For the text-containing cell, return its midpoint in [X, Y] coordinate format. 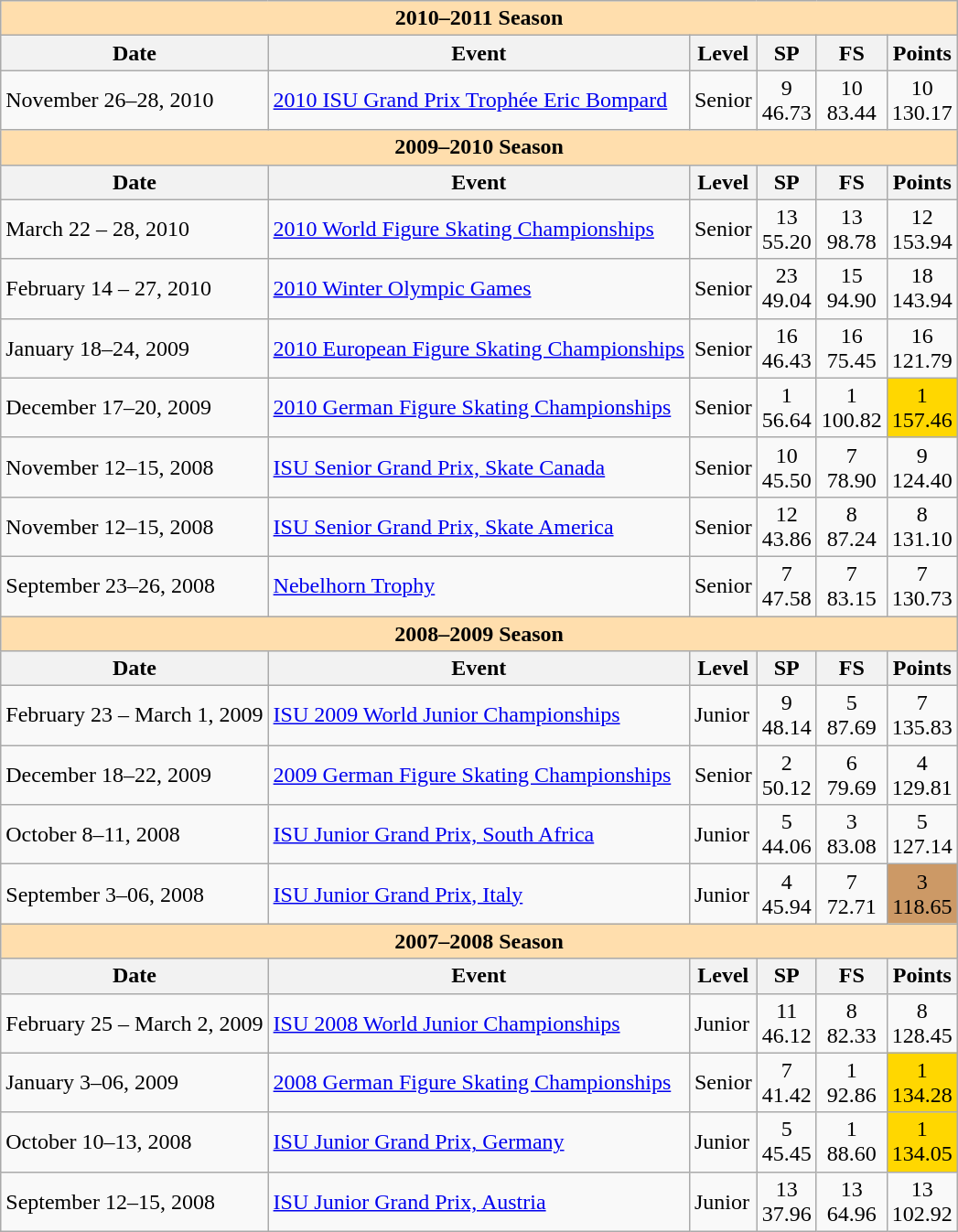
1 100.82 [851, 408]
2009–2010 Season [479, 147]
October 8–11, 2008 [135, 834]
23 49.04 [787, 289]
ISU Junior Grand Prix, Italy [479, 895]
January 18–24, 2009 [135, 348]
2010–2011 Season [479, 18]
3 118.65 [922, 895]
2010 ISU Grand Prix Trophée Eric Bompard [479, 101]
18 143.94 [922, 289]
February 23 – March 1, 2009 [135, 715]
9 46.73 [787, 101]
ISU Senior Grand Prix, Skate Canada [479, 466]
November 26–28, 2010 [135, 101]
9 124.40 [922, 466]
ISU Junior Grand Prix, South Africa [479, 834]
1 88.60 [851, 1141]
ISU 2009 World Junior Championships [479, 715]
11 46.12 [787, 1023]
5 45.45 [787, 1141]
10 45.50 [787, 466]
2010 German Figure Skating Championships [479, 408]
2008 German Figure Skating Championships [479, 1083]
2009 German Figure Skating Championships [479, 776]
13 37.96 [787, 1202]
10 83.44 [851, 101]
13 55.20 [787, 229]
13 102.92 [922, 1202]
February 25 – March 2, 2009 [135, 1023]
ISU Junior Grand Prix, Austria [479, 1202]
2007–2008 Season [479, 941]
8 87.24 [851, 527]
7 41.42 [787, 1083]
5 87.69 [851, 715]
1 157.46 [922, 408]
2010 World Figure Skating Championships [479, 229]
1 134.28 [922, 1083]
15 94.90 [851, 289]
5 127.14 [922, 834]
1 92.86 [851, 1083]
4 45.94 [787, 895]
March 22 – 28, 2010 [135, 229]
February 14 – 27, 2010 [135, 289]
8 131.10 [922, 527]
4 129.81 [922, 776]
12 153.94 [922, 229]
ISU 2008 World Junior Championships [479, 1023]
Nebelhorn Trophy [479, 585]
December 17–20, 2009 [135, 408]
September 23–26, 2008 [135, 585]
7 78.90 [851, 466]
7 72.71 [851, 895]
3 83.08 [851, 834]
7 47.58 [787, 585]
9 48.14 [787, 715]
5 44.06 [787, 834]
12 43.86 [787, 527]
September 12–15, 2008 [135, 1202]
January 3–06, 2009 [135, 1083]
16 75.45 [851, 348]
2010 European Figure Skating Championships [479, 348]
16 46.43 [787, 348]
13 64.96 [851, 1202]
ISU Junior Grand Prix, Germany [479, 1141]
7 135.83 [922, 715]
December 18–22, 2009 [135, 776]
September 3–06, 2008 [135, 895]
October 10–13, 2008 [135, 1141]
2 50.12 [787, 776]
7 130.73 [922, 585]
16 121.79 [922, 348]
2010 Winter Olympic Games [479, 289]
2008–2009 Season [479, 634]
6 79.69 [851, 776]
8 82.33 [851, 1023]
13 98.78 [851, 229]
7 83.15 [851, 585]
10 130.17 [922, 101]
1 134.05 [922, 1141]
8 128.45 [922, 1023]
1 56.64 [787, 408]
ISU Senior Grand Prix, Skate America [479, 527]
